Search for the cell housing the specified text and yield its [x, y] center coordinate. 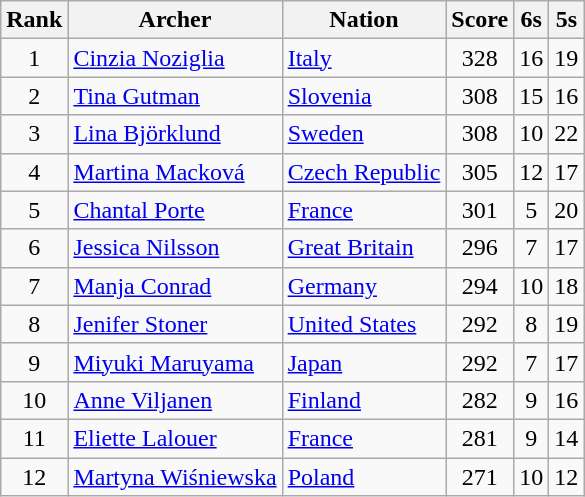
14 [566, 438]
5s [566, 20]
Chantal Porte [175, 210]
United States [364, 324]
Miyuki Maruyama [175, 362]
Anne Viljanen [175, 400]
296 [480, 248]
Jessica Nilsson [175, 248]
Italy [364, 58]
Czech Republic [364, 172]
Germany [364, 286]
Eliette Lalouer [175, 438]
Tina Gutman [175, 96]
328 [480, 58]
20 [566, 210]
Slovenia [364, 96]
2 [34, 96]
Martyna Wiśniewska [175, 477]
Archer [175, 20]
1 [34, 58]
294 [480, 286]
305 [480, 172]
Manja Conrad [175, 286]
Score [480, 20]
Martina Macková [175, 172]
3 [34, 134]
6 [34, 248]
281 [480, 438]
11 [34, 438]
Jenifer Stoner [175, 324]
6s [532, 20]
282 [480, 400]
22 [566, 134]
Japan [364, 362]
Lina Björklund [175, 134]
Great Britain [364, 248]
18 [566, 286]
301 [480, 210]
Rank [34, 20]
Cinzia Noziglia [175, 58]
Finland [364, 400]
Poland [364, 477]
Nation [364, 20]
Sweden [364, 134]
271 [480, 477]
15 [532, 96]
4 [34, 172]
